Determine the [x, y] coordinate at the center of the cell enclosing the given text.  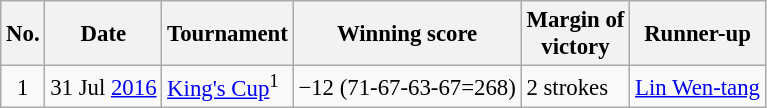
−12 (71-67-63-67=268) [407, 87]
Tournament [228, 34]
Margin ofvictory [576, 34]
Date [104, 34]
31 Jul 2016 [104, 87]
King's Cup1 [228, 87]
Runner-up [698, 34]
2 strokes [576, 87]
No. [23, 34]
Lin Wen-tang [698, 87]
Winning score [407, 34]
1 [23, 87]
